From the cell containing the given text, extract its center point as (X, Y) coordinate. 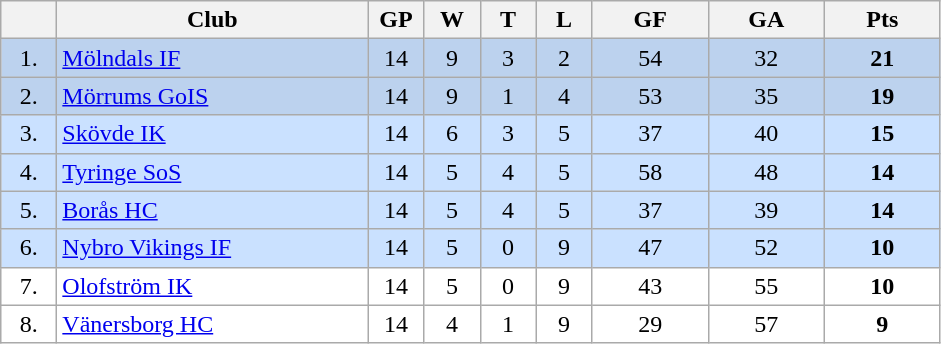
48 (766, 172)
54 (650, 58)
32 (766, 58)
57 (766, 324)
1. (29, 58)
Tyringe SoS (212, 172)
55 (766, 286)
3. (29, 134)
W (452, 20)
GF (650, 20)
2 (564, 58)
Skövde IK (212, 134)
53 (650, 96)
Pts (882, 20)
19 (882, 96)
6 (452, 134)
58 (650, 172)
Club (212, 20)
39 (766, 210)
35 (766, 96)
Mörrums GoIS (212, 96)
4. (29, 172)
40 (766, 134)
GP (396, 20)
15 (882, 134)
Vänersborg HC (212, 324)
Nybro Vikings IF (212, 248)
T (508, 20)
52 (766, 248)
5. (29, 210)
29 (650, 324)
6. (29, 248)
8. (29, 324)
GA (766, 20)
L (564, 20)
Borås HC (212, 210)
2. (29, 96)
47 (650, 248)
21 (882, 58)
Olofström IK (212, 286)
43 (650, 286)
Mölndals IF (212, 58)
7. (29, 286)
